From the cell containing the given text, extract its center point as [x, y] coordinate. 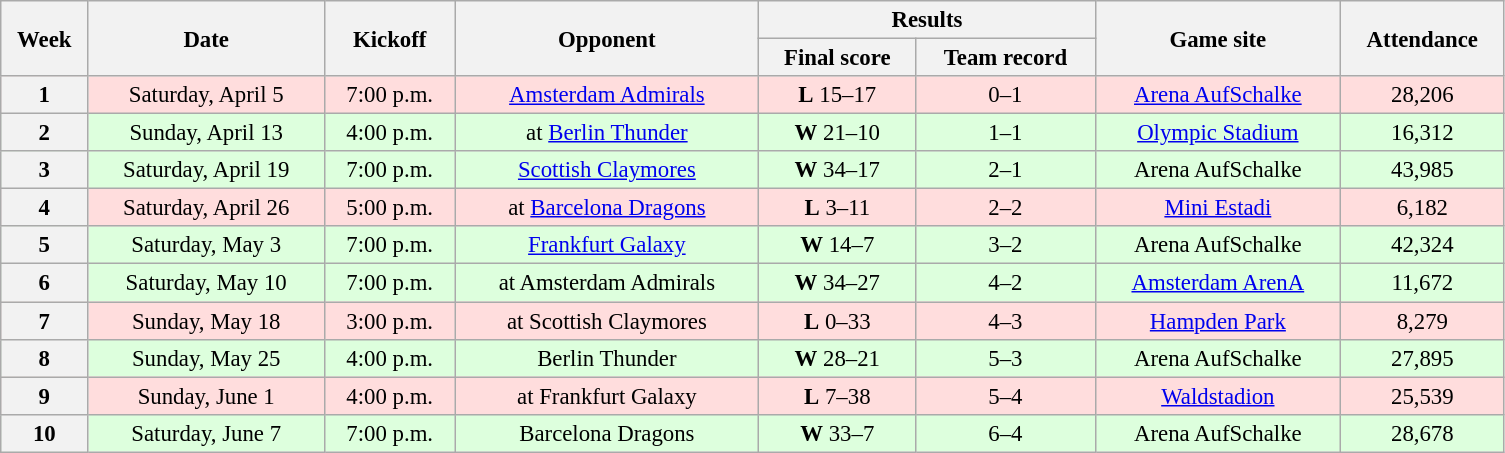
Frankfurt Galaxy [607, 245]
2 [44, 133]
Mini Estadi [1218, 208]
2–2 [1006, 208]
11,672 [1422, 283]
W 28–21 [838, 358]
5–3 [1006, 358]
Week [44, 38]
Berlin Thunder [607, 358]
L 0–33 [838, 321]
W 34–17 [838, 170]
16,312 [1422, 133]
Sunday, May 25 [206, 358]
4 [44, 208]
Saturday, May 10 [206, 283]
42,324 [1422, 245]
1–1 [1006, 133]
L 3–11 [838, 208]
8,279 [1422, 321]
Final score [838, 58]
Saturday, April 19 [206, 170]
Amsterdam Admirals [607, 95]
Kickoff [390, 38]
Saturday, April 26 [206, 208]
Waldstadion [1218, 396]
1 [44, 95]
at Berlin Thunder [607, 133]
4–2 [1006, 283]
3:00 p.m. [390, 321]
5:00 p.m. [390, 208]
Hampden Park [1218, 321]
Sunday, June 1 [206, 396]
at Barcelona Dragons [607, 208]
L 15–17 [838, 95]
W 21–10 [838, 133]
5–4 [1006, 396]
10 [44, 433]
Sunday, April 13 [206, 133]
W 34–27 [838, 283]
43,985 [1422, 170]
Date [206, 38]
at Amsterdam Admirals [607, 283]
28,206 [1422, 95]
2–1 [1006, 170]
at Scottish Claymores [607, 321]
Saturday, May 3 [206, 245]
0–1 [1006, 95]
8 [44, 358]
5 [44, 245]
Attendance [1422, 38]
Opponent [607, 38]
W 33–7 [838, 433]
Saturday, April 5 [206, 95]
Saturday, June 7 [206, 433]
Olympic Stadium [1218, 133]
3–2 [1006, 245]
28,678 [1422, 433]
Results [927, 20]
W 14–7 [838, 245]
6,182 [1422, 208]
Game site [1218, 38]
9 [44, 396]
at Frankfurt Galaxy [607, 396]
6–4 [1006, 433]
Barcelona Dragons [607, 433]
6 [44, 283]
25,539 [1422, 396]
Scottish Claymores [607, 170]
Sunday, May 18 [206, 321]
Team record [1006, 58]
27,895 [1422, 358]
L 7–38 [838, 396]
Amsterdam ArenA [1218, 283]
4–3 [1006, 321]
7 [44, 321]
3 [44, 170]
